Find where the given text appears and provide that cell's center as [x, y] coordinate. 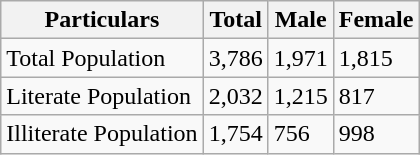
2,032 [236, 96]
756 [300, 134]
1,215 [300, 96]
Illiterate Population [102, 134]
817 [376, 96]
Female [376, 20]
Male [300, 20]
Total Population [102, 58]
1,815 [376, 58]
1,754 [236, 134]
1,971 [300, 58]
Total [236, 20]
998 [376, 134]
Literate Population [102, 96]
Particulars [102, 20]
3,786 [236, 58]
